Scan for the cell matching the given text and deliver its [X, Y] coordinate at center. 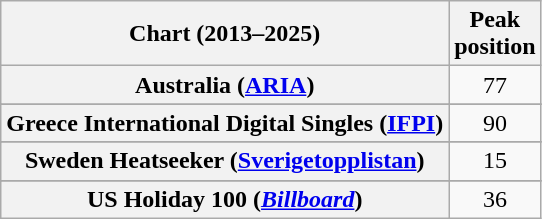
Chart (2013–2025) [225, 34]
Greece International Digital Singles (IFPI) [225, 123]
US Holiday 100 (Billboard) [225, 199]
Peakposition [495, 34]
Sweden Heatseeker (Sverigetopplistan) [225, 161]
90 [495, 123]
15 [495, 161]
77 [495, 85]
36 [495, 199]
Australia (ARIA) [225, 85]
